Search for the cell housing the specified text and yield its (X, Y) center coordinate. 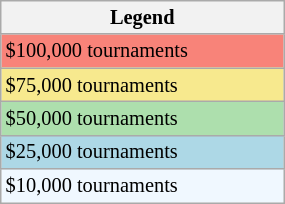
$25,000 tournaments (142, 152)
$100,000 tournaments (142, 51)
Legend (142, 17)
$75,000 tournaments (142, 85)
$50,000 tournaments (142, 118)
$10,000 tournaments (142, 186)
